Provide the [x, y] coordinate of the cell's center where the given text is located.  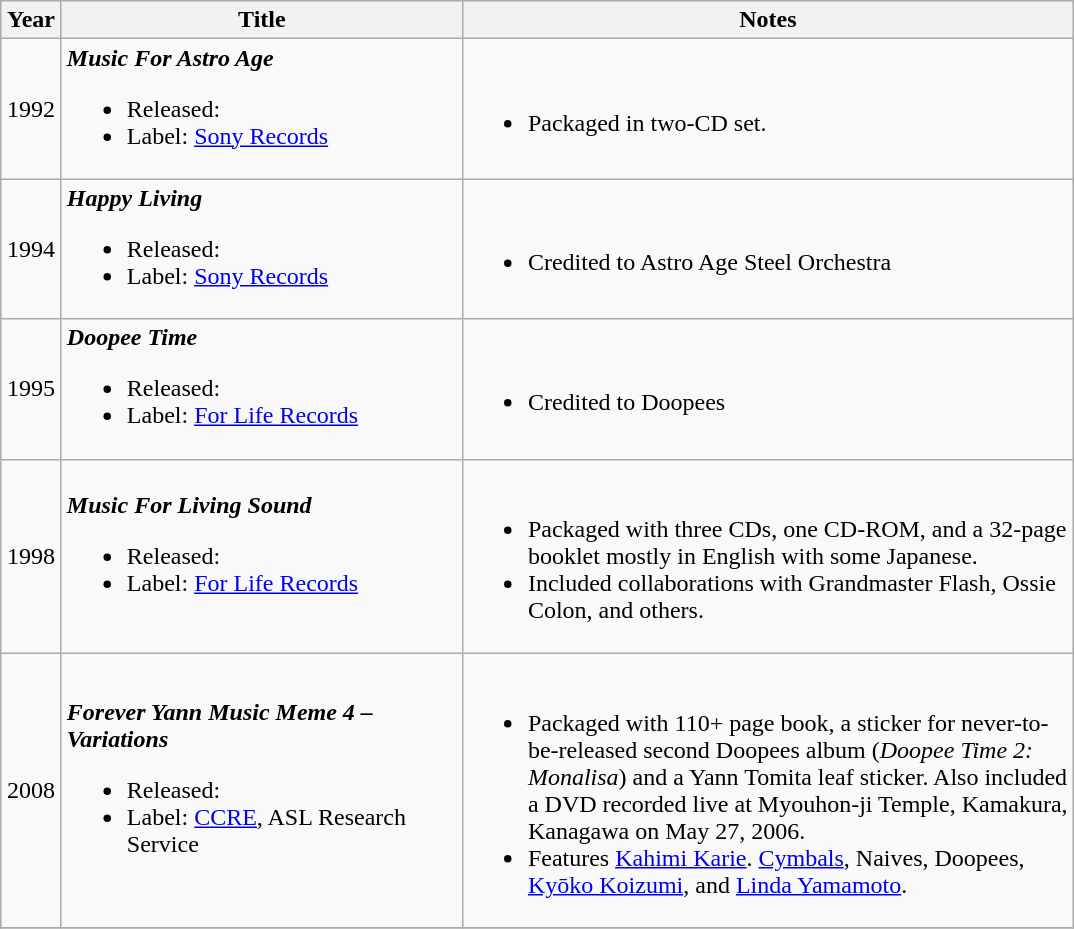
Doopee TimeReleased: Label: For Life Records [262, 389]
1994 [32, 249]
Year [32, 20]
Forever Yann Music Meme 4 – VariationsReleased: Label: CCRE, ASL Research Service [262, 790]
1998 [32, 556]
Packaged in two-CD set. [768, 109]
Credited to Doopees [768, 389]
Music For Astro AgeReleased: Label: Sony Records [262, 109]
1995 [32, 389]
Music For Living SoundReleased: Label: For Life Records [262, 556]
2008 [32, 790]
1992 [32, 109]
Title [262, 20]
Notes [768, 20]
Happy LivingReleased: Label: Sony Records [262, 249]
Credited to Astro Age Steel Orchestra [768, 249]
